Detect which cell encompasses the target text, then output its (X, Y) center coordinate. 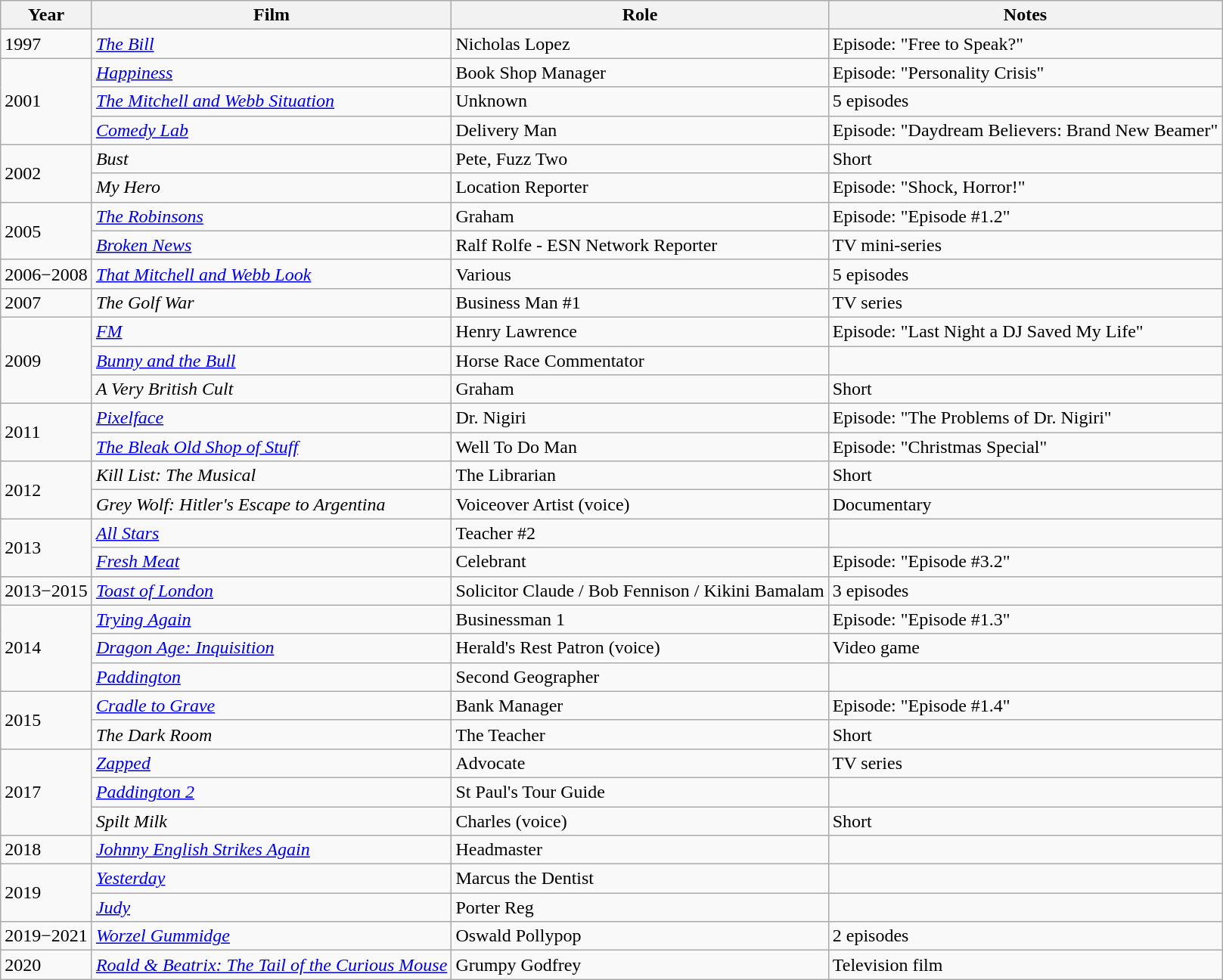
The Dark Room (272, 734)
Location Reporter (640, 188)
Paddington 2 (272, 792)
FM (272, 331)
Celebrant (640, 562)
Delivery Man (640, 130)
Bunny and the Bull (272, 361)
Headmaster (640, 850)
Episode: "Episode #1.4" (1025, 706)
Episode: "Free to Speak?" (1025, 44)
Various (640, 274)
Henry Lawrence (640, 331)
The Mitchell and Webb Situation (272, 101)
Teacher #2 (640, 533)
Porter Reg (640, 907)
The Bleak Old Shop of Stuff (272, 447)
A Very British Cult (272, 389)
2002 (47, 173)
Cradle to Grave (272, 706)
Role (640, 15)
Marcus the Dentist (640, 879)
Episode: "Episode #3.2" (1025, 562)
Herald's Rest Patron (voice) (640, 648)
Spilt Milk (272, 820)
2009 (47, 360)
2007 (47, 302)
Voiceover Artist (voice) (640, 504)
Businessman 1 (640, 619)
Pixelface (272, 418)
2020 (47, 965)
Episode: "Daydream Believers: Brand New Beamer" (1025, 130)
All Stars (272, 533)
Film (272, 15)
3 episodes (1025, 591)
St Paul's Tour Guide (640, 792)
Well To Do Man (640, 447)
2019 (47, 893)
Episode: "Personality Crisis" (1025, 73)
Judy (272, 907)
2014 (47, 648)
Television film (1025, 965)
Episode: "Shock, Horror!" (1025, 188)
Horse Race Commentator (640, 361)
2018 (47, 850)
Episode: "The Problems of Dr. Nigiri" (1025, 418)
2017 (47, 792)
Unknown (640, 101)
2013−2015 (47, 591)
Video game (1025, 648)
The Bill (272, 44)
2005 (47, 231)
2015 (47, 720)
That Mitchell and Webb Look (272, 274)
2006−2008 (47, 274)
2 episodes (1025, 936)
Year (47, 15)
Advocate (640, 763)
Kill List: The Musical (272, 476)
Documentary (1025, 504)
Oswald Pollypop (640, 936)
Zapped (272, 763)
Trying Again (272, 619)
Dr. Nigiri (640, 418)
Worzel Gummidge (272, 936)
1997 (47, 44)
2012 (47, 490)
Episode: "Last Night a DJ Saved My Life" (1025, 331)
2001 (47, 101)
Business Man #1 (640, 302)
Notes (1025, 15)
Charles (voice) (640, 820)
Happiness (272, 73)
The Robinsons (272, 216)
Fresh Meat (272, 562)
Broken News (272, 245)
Roald & Beatrix: The Tail of the Curious Mouse (272, 965)
Paddington (272, 677)
My Hero (272, 188)
Grumpy Godfrey (640, 965)
Solicitor Claude / Bob Fennison / Kikini Bamalam (640, 591)
Comedy Lab (272, 130)
The Teacher (640, 734)
Dragon Age: Inquisition (272, 648)
2011 (47, 433)
Johnny English Strikes Again (272, 850)
2013 (47, 547)
The Librarian (640, 476)
Bust (272, 159)
Grey Wolf: Hitler's Escape to Argentina (272, 504)
Bank Manager (640, 706)
Yesterday (272, 879)
Episode: "Christmas Special" (1025, 447)
2019−2021 (47, 936)
Nicholas Lopez (640, 44)
Pete, Fuzz Two (640, 159)
Toast of London (272, 591)
Episode: "Episode #1.3" (1025, 619)
Book Shop Manager (640, 73)
Second Geographer (640, 677)
TV mini-series (1025, 245)
Episode: "Episode #1.2" (1025, 216)
Ralf Rolfe - ESN Network Reporter (640, 245)
The Golf War (272, 302)
